Return the [x, y] coordinate for the center point of the cell that contains the specified text.  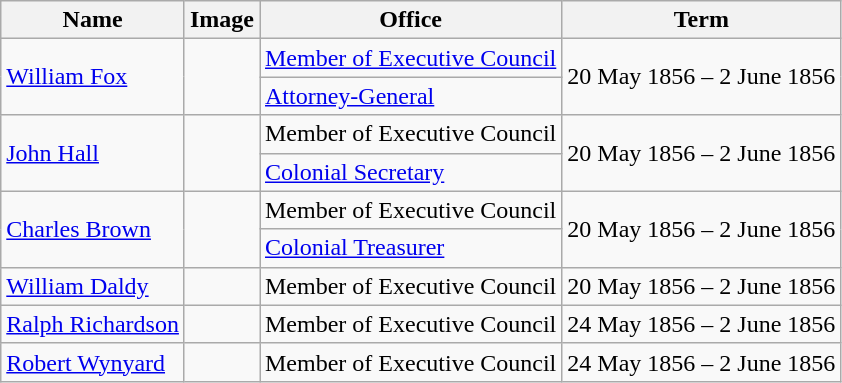
Name [93, 20]
Term [702, 20]
Colonial Treasurer [411, 248]
Office [411, 20]
Image [222, 20]
William Fox [93, 77]
John Hall [93, 153]
Ralph Richardson [93, 324]
Attorney-General [411, 96]
Charles Brown [93, 229]
Robert Wynyard [93, 362]
William Daldy [93, 286]
Colonial Secretary [411, 172]
